Find where the given text appears and provide that cell's center as (x, y) coordinate. 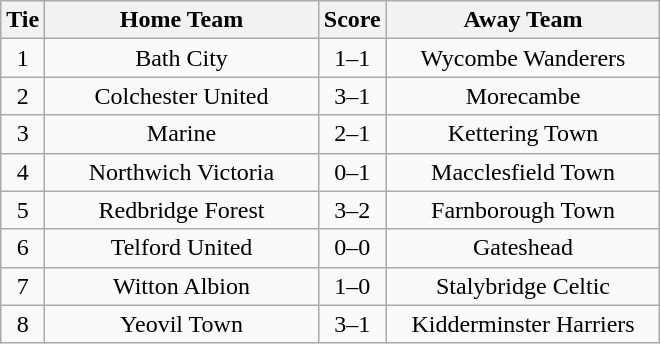
3 (23, 134)
Gateshead (523, 248)
0–1 (352, 172)
Yeovil Town (182, 324)
Northwich Victoria (182, 172)
Macclesfield Town (523, 172)
Kettering Town (523, 134)
2–1 (352, 134)
Redbridge Forest (182, 210)
3–2 (352, 210)
Wycombe Wanderers (523, 58)
Stalybridge Celtic (523, 286)
4 (23, 172)
Telford United (182, 248)
1–0 (352, 286)
Colchester United (182, 96)
Tie (23, 20)
5 (23, 210)
Home Team (182, 20)
Kidderminster Harriers (523, 324)
Morecambe (523, 96)
1–1 (352, 58)
Marine (182, 134)
Away Team (523, 20)
Score (352, 20)
Bath City (182, 58)
8 (23, 324)
2 (23, 96)
6 (23, 248)
1 (23, 58)
7 (23, 286)
0–0 (352, 248)
Farnborough Town (523, 210)
Witton Albion (182, 286)
